Extract the (X, Y) coordinate from the center of the cell holding the provided text.  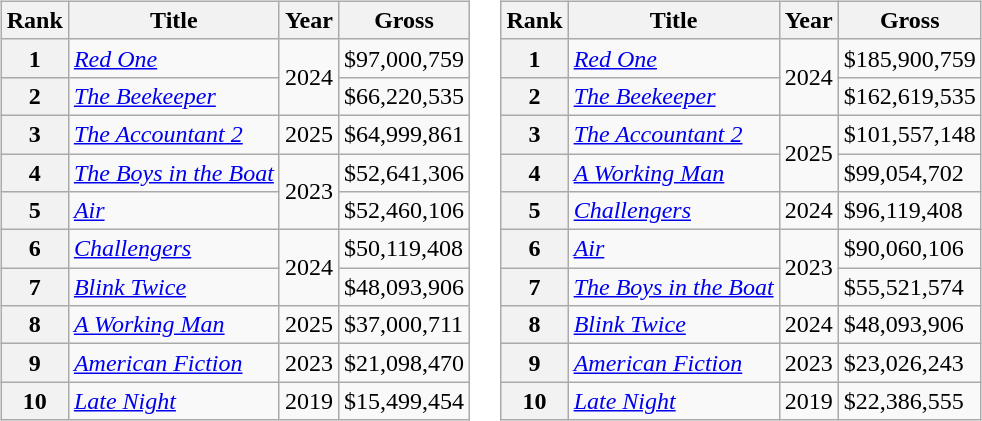
$97,000,759 (404, 58)
$15,499,454 (404, 401)
$101,557,148 (910, 134)
$52,641,306 (404, 173)
$162,619,535 (910, 96)
$21,098,470 (404, 363)
$96,119,408 (910, 211)
$23,026,243 (910, 363)
$99,054,702 (910, 173)
$55,521,574 (910, 287)
$52,460,106 (404, 211)
$90,060,106 (910, 249)
$185,900,759 (910, 58)
$50,119,408 (404, 249)
$64,999,861 (404, 134)
$22,386,555 (910, 401)
$37,000,711 (404, 325)
$66,220,535 (404, 96)
